Locate the cell with the specified text and output its (X, Y) center coordinate. 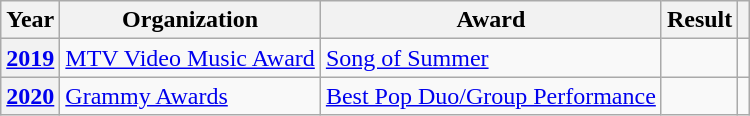
Year (30, 20)
Organization (190, 20)
MTV Video Music Award (190, 58)
Result (699, 20)
2020 (30, 96)
Song of Summer (490, 58)
Best Pop Duo/Group Performance (490, 96)
Grammy Awards (190, 96)
Award (490, 20)
2019 (30, 58)
